Search for the cell housing the specified text and yield its [X, Y] center coordinate. 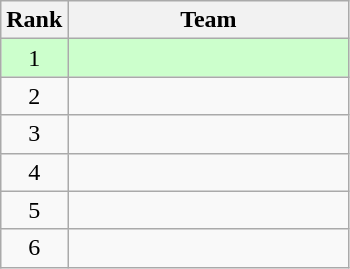
5 [34, 210]
1 [34, 58]
Rank [34, 20]
Team [208, 20]
2 [34, 96]
6 [34, 248]
3 [34, 134]
4 [34, 172]
